Output the [x, y] coordinate of the center of the cell containing the given text.  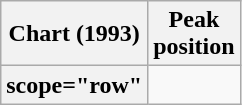
Peakposition [194, 34]
scope="row" [74, 85]
Chart (1993) [74, 34]
